From the cell containing the given text, extract its center point as [X, Y] coordinate. 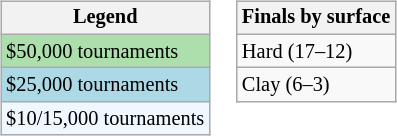
$25,000 tournaments [105, 85]
Finals by surface [316, 18]
Hard (17–12) [316, 51]
Clay (6–3) [316, 85]
$50,000 tournaments [105, 51]
Legend [105, 18]
$10/15,000 tournaments [105, 119]
